Return the (X, Y) coordinate for the center point of the cell that contains the specified text.  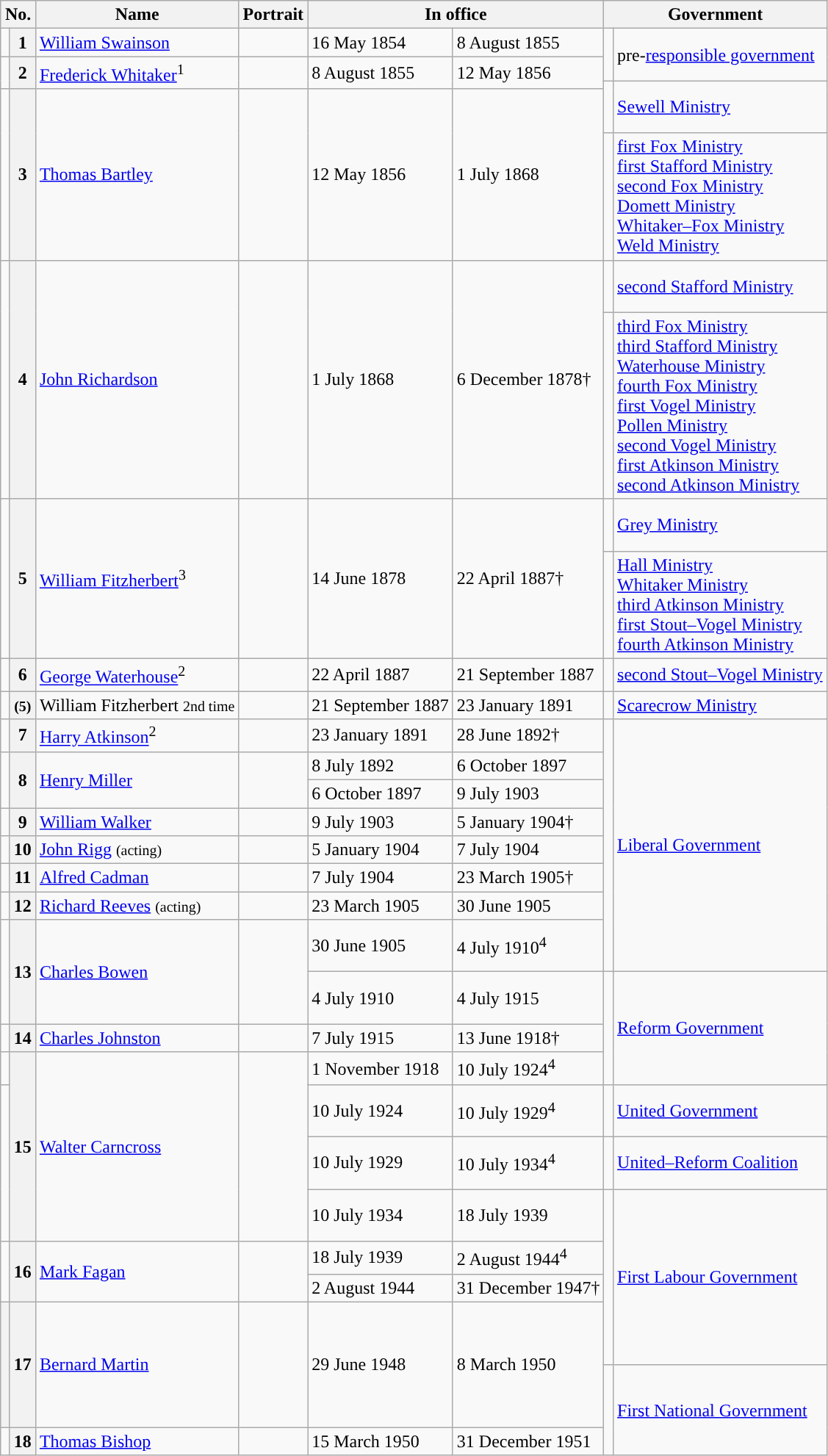
5 January 1904 (381, 850)
George Waterhouse2 (137, 674)
7 (22, 736)
Hall Ministry Whitaker Ministry third Atkinson Ministry first Stout–Vogel Ministry fourth Atkinson Ministry (720, 605)
2 August 1944 (381, 1288)
3 (22, 175)
In office (456, 15)
10 (22, 850)
15 March 1950 (381, 1441)
18 (22, 1441)
10 July 19294 (528, 1111)
29 June 1948 (381, 1365)
second Stout–Vogel Ministry (720, 674)
14 June 1878 (381, 579)
4 (22, 379)
Walter Carncross (137, 1147)
5 (22, 579)
12 (22, 906)
Scarecrow Ministry (720, 705)
16 May 1854 (381, 43)
Portrait (273, 15)
Name (137, 15)
23 March 1905† (528, 878)
7 July 1915 (381, 1038)
13 June 1918† (528, 1038)
1 November 1918 (381, 1068)
6 December 1878† (528, 379)
William Fitzherbert 2nd time (137, 705)
6 (22, 674)
Bernard Martin (137, 1365)
No. (18, 15)
Reform Government (720, 1028)
Liberal Government (720, 846)
(5) (22, 705)
10 July 1924 (381, 1111)
15 (22, 1147)
First Labour Government (720, 1277)
Alfred Cadman (137, 878)
4 July 1915 (528, 998)
11 (22, 878)
Charles Johnston (137, 1038)
4 July 1910 (381, 998)
Henry Miller (137, 779)
Harry Atkinson2 (137, 736)
22 April 1887† (528, 579)
10 July 1929 (381, 1164)
First National Government (720, 1410)
17 (22, 1365)
10 July 1934 (381, 1215)
first Fox Ministry first Stafford Ministry second Fox Ministry Domett Ministry Whitaker–Fox Ministry Weld Ministry (720, 197)
United Government (720, 1111)
Frederick Whitaker1 (137, 73)
10 July 19344 (528, 1164)
John Rigg (acting) (137, 850)
John Richardson (137, 379)
2 (22, 73)
31 December 1951 (528, 1441)
William Fitzherbert3 (137, 579)
pre-responsible government (720, 54)
2 August 19444 (528, 1258)
William Walker (137, 822)
31 December 1947† (528, 1288)
13 (22, 972)
1 (22, 43)
9 (22, 822)
Mark Fagan (137, 1272)
Thomas Bishop (137, 1441)
William Swainson (137, 43)
22 April 1887 (381, 674)
8 July 1892 (381, 765)
8 (22, 779)
Richard Reeves (acting) (137, 906)
second Stafford Ministry (720, 286)
10 July 19244 (528, 1068)
28 June 1892† (528, 736)
Sewell Ministry (720, 107)
Thomas Bartley (137, 175)
5 January 1904† (528, 822)
Government (716, 15)
4 July 19104 (528, 946)
Grey Ministry (720, 525)
United–Reform Coalition (720, 1164)
Charles Bowen (137, 972)
16 (22, 1272)
23 March 1905 (381, 906)
8 March 1950 (528, 1365)
14 (22, 1038)
